Return [X, Y] of the center of cell containing provided text 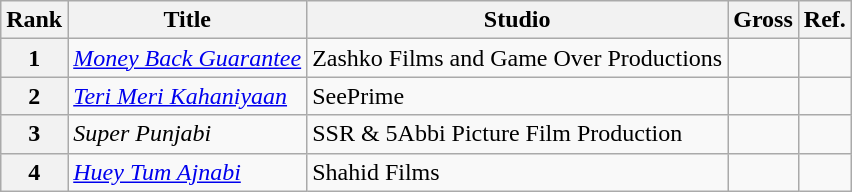
Ref. [824, 20]
Huey Tum Ajnabi [188, 172]
SSR & 5Abbi Picture Film Production [518, 134]
Zashko Films and Game Over Productions [518, 58]
3 [34, 134]
Shahid Films [518, 172]
Title [188, 20]
Rank [34, 20]
Super Punjabi [188, 134]
1 [34, 58]
Studio [518, 20]
2 [34, 96]
SeePrime [518, 96]
4 [34, 172]
Teri Meri Kahaniyaan [188, 96]
Gross [764, 20]
Money Back Guarantee [188, 58]
